Search for the cell housing the specified text and yield its [X, Y] center coordinate. 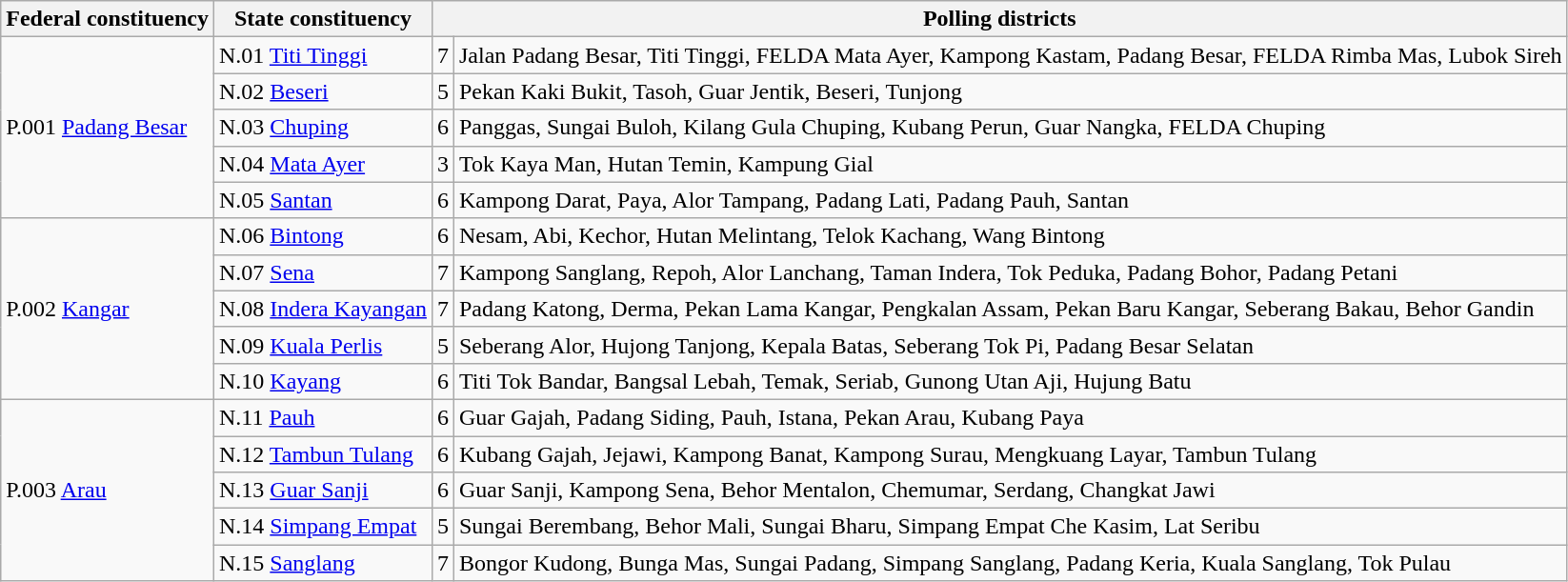
N.01 Titi Tinggi [322, 55]
N.11 Pauh [322, 417]
P.002 Kangar [108, 309]
N.08 Indera Kayangan [322, 309]
N.02 Beseri [322, 91]
N.13 Guar Sanji [322, 491]
3 [442, 164]
N.10 Kayang [322, 381]
State constituency [322, 19]
Kampong Darat, Paya, Alor Tampang, Padang Lati, Padang Pauh, Santan [1010, 200]
N.12 Tambun Tulang [322, 454]
N.04 Mata Ayer [322, 164]
Guar Sanji, Kampong Sena, Behor Mentalon, Chemumar, Serdang, Changkat Jawi [1010, 491]
N.14 Simpang Empat [322, 527]
Guar Gajah, Padang Siding, Pauh, Istana, Pekan Arau, Kubang Paya [1010, 417]
Padang Katong, Derma, Pekan Lama Kangar, Pengkalan Assam, Pekan Baru Kangar, Seberang Bakau, Behor Gandin [1010, 309]
P.001 Padang Besar [108, 128]
N.06 Bintong [322, 236]
Federal constituency [108, 19]
N.05 Santan [322, 200]
Titi Tok Bandar, Bangsal Lebah, Temak, Seriab, Gunong Utan Aji, Hujung Batu [1010, 381]
Bongor Kudong, Bunga Mas, Sungai Padang, Simpang Sanglang, Padang Keria, Kuala Sanglang, Tok Pulau [1010, 563]
Nesam, Abi, Kechor, Hutan Melintang, Telok Kachang, Wang Bintong [1010, 236]
N.03 Chuping [322, 128]
N.09 Kuala Perlis [322, 345]
P.003 Arau [108, 490]
Jalan Padang Besar, Titi Tinggi, FELDA Mata Ayer, Kampong Kastam, Padang Besar, FELDA Rimba Mas, Lubok Sireh [1010, 55]
Tok Kaya Man, Hutan Temin, Kampung Gial [1010, 164]
Pekan Kaki Bukit, Tasoh, Guar Jentik, Beseri, Tunjong [1010, 91]
Polling districts [999, 19]
Sungai Berembang, Behor Mali, Sungai Bharu, Simpang Empat Che Kasim, Lat Seribu [1010, 527]
N.07 Sena [322, 272]
Kampong Sanglang, Repoh, Alor Lanchang, Taman Indera, Tok Peduka, Padang Bohor, Padang Petani [1010, 272]
Kubang Gajah, Jejawi, Kampong Banat, Kampong Surau, Mengkuang Layar, Tambun Tulang [1010, 454]
Seberang Alor, Hujong Tanjong, Kepala Batas, Seberang Tok Pi, Padang Besar Selatan [1010, 345]
Panggas, Sungai Buloh, Kilang Gula Chuping, Kubang Perun, Guar Nangka, FELDA Chuping [1010, 128]
N.15 Sanglang [322, 563]
